Detect which cell encompasses the target text, then output its [x, y] center coordinate. 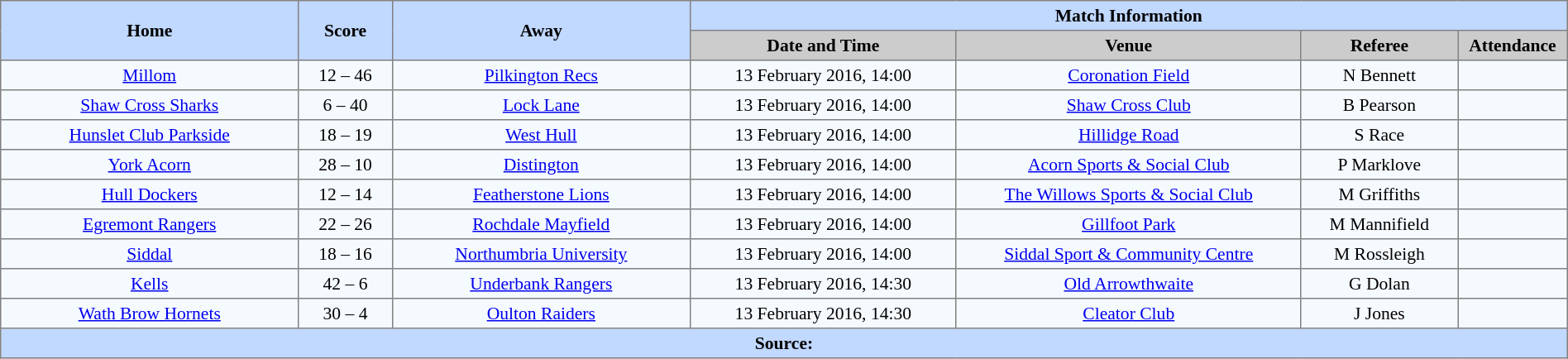
Egremont Rangers [150, 224]
Referee [1379, 45]
Featherstone Lions [541, 194]
18 – 19 [346, 135]
Date and Time [823, 45]
P Marklove [1379, 165]
Oulton Raiders [541, 314]
Northumbria University [541, 254]
M Mannifield [1379, 224]
Siddal [150, 254]
Away [541, 31]
18 – 16 [346, 254]
Old Arrowthwaite [1128, 284]
Shaw Cross Sharks [150, 105]
Wath Brow Hornets [150, 314]
42 – 6 [346, 284]
Distington [541, 165]
Shaw Cross Club [1128, 105]
J Jones [1379, 314]
12 – 46 [346, 75]
Match Information [1128, 16]
30 – 4 [346, 314]
22 – 26 [346, 224]
Coronation Field [1128, 75]
West Hull [541, 135]
The Willows Sports & Social Club [1128, 194]
12 – 14 [346, 194]
28 – 10 [346, 165]
Venue [1128, 45]
Gillfoot Park [1128, 224]
B Pearson [1379, 105]
Kells [150, 284]
Siddal Sport & Community Centre [1128, 254]
Score [346, 31]
M Rossleigh [1379, 254]
M Griffiths [1379, 194]
Source: [784, 343]
6 – 40 [346, 105]
Attendance [1513, 45]
Home [150, 31]
Lock Lane [541, 105]
G Dolan [1379, 284]
Hunslet Club Parkside [150, 135]
S Race [1379, 135]
Hull Dockers [150, 194]
Cleator Club [1128, 314]
York Acorn [150, 165]
Underbank Rangers [541, 284]
Pilkington Recs [541, 75]
Acorn Sports & Social Club [1128, 165]
N Bennett [1379, 75]
Rochdale Mayfield [541, 224]
Millom [150, 75]
Hillidge Road [1128, 135]
